Find where the given text appears and provide that cell's center as [x, y] coordinate. 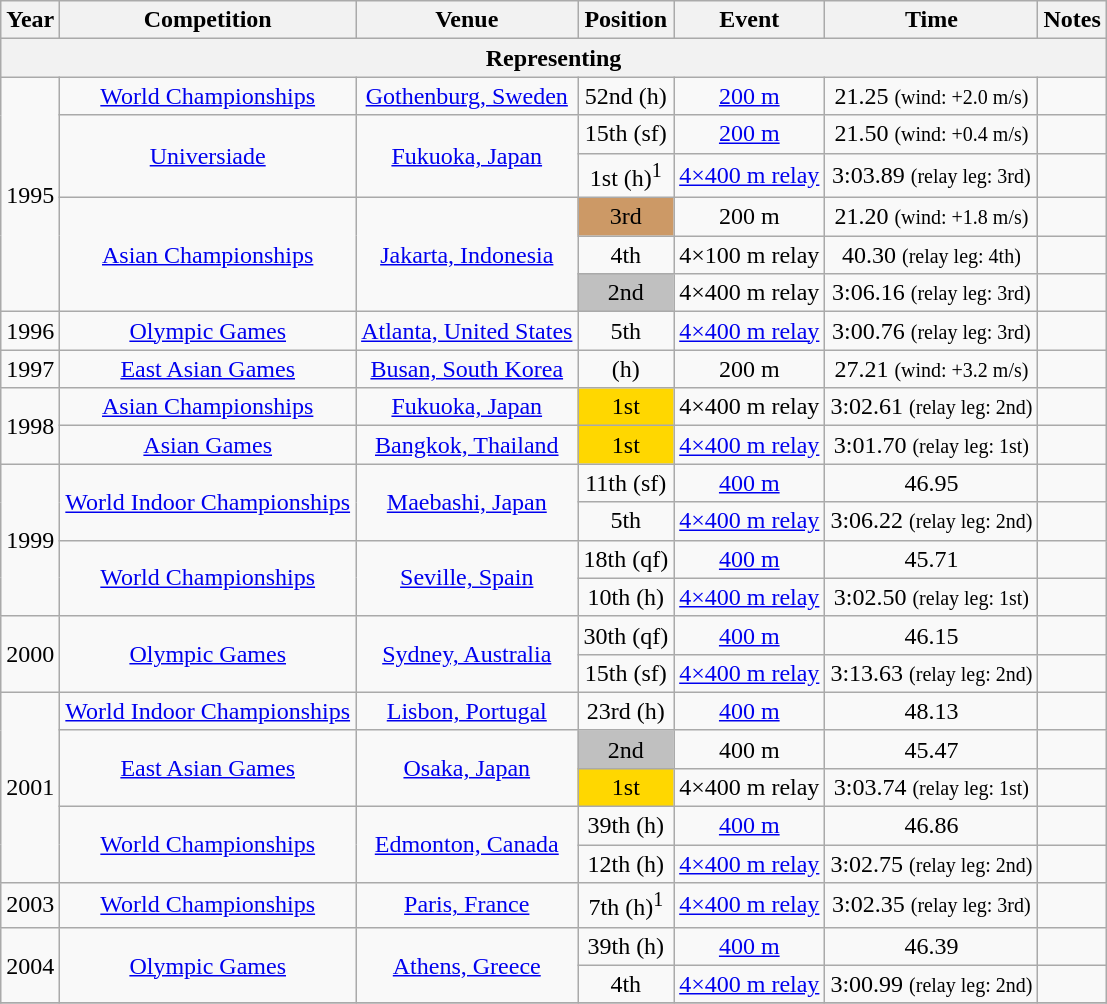
Seville, Spain [467, 578]
2000 [30, 654]
Jakarta, Indonesia [467, 255]
10th (h) [626, 597]
46.15 [932, 635]
Paris, France [467, 906]
Sydney, Australia [467, 654]
(h) [626, 369]
Maebashi, Japan [467, 502]
11th (sf) [626, 483]
Atlanta, United States [467, 331]
1st (h)1 [626, 176]
3rd [626, 217]
3:02.61 (relay leg: 2nd) [932, 407]
Gothenburg, Sweden [467, 96]
Time [932, 20]
12th (h) [626, 864]
3:02.75 (relay leg: 2nd) [932, 864]
Osaka, Japan [467, 768]
27.21 (wind: +3.2 m/s) [932, 369]
Year [30, 20]
3:00.76 (relay leg: 3rd) [932, 331]
2001 [30, 787]
Position [626, 20]
4×100 m relay [750, 255]
45.47 [932, 749]
Bangkok, Thailand [467, 445]
2004 [30, 965]
Edmonton, Canada [467, 845]
Representing [554, 58]
21.50 (wind: +0.4 m/s) [932, 134]
3:02.35 (relay leg: 3rd) [932, 906]
1996 [30, 331]
Athens, Greece [467, 965]
40.30 (relay leg: 4th) [932, 255]
2003 [30, 906]
Asian Games [208, 445]
1999 [30, 540]
46.39 [932, 946]
18th (qf) [626, 559]
23rd (h) [626, 711]
30th (qf) [626, 635]
46.86 [932, 826]
Busan, South Korea [467, 369]
1995 [30, 194]
1997 [30, 369]
3:02.50 (relay leg: 1st) [932, 597]
3:03.74 (relay leg: 1st) [932, 787]
Venue [467, 20]
21.20 (wind: +1.8 m/s) [932, 217]
52nd (h) [626, 96]
3:06.16 (relay leg: 3rd) [932, 293]
Notes [1072, 20]
Universiade [208, 156]
3:01.70 (relay leg: 1st) [932, 445]
1998 [30, 426]
48.13 [932, 711]
45.71 [932, 559]
3:06.22 (relay leg: 2nd) [932, 521]
3:03.89 (relay leg: 3rd) [932, 176]
46.95 [932, 483]
Lisbon, Portugal [467, 711]
3:13.63 (relay leg: 2nd) [932, 673]
Event [750, 20]
Competition [208, 20]
21.25 (wind: +2.0 m/s) [932, 96]
3:00.99 (relay leg: 2nd) [932, 984]
7th (h)1 [626, 906]
